Provide the [x, y] coordinate of the cell's center where the given text is located.  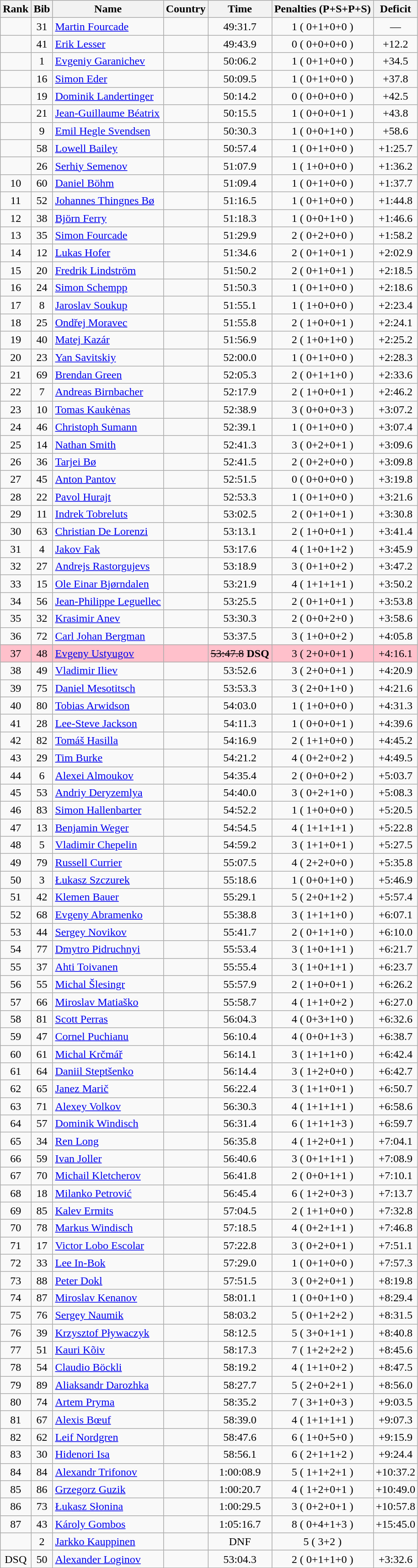
52:53.3 [240, 496]
57:51.5 [240, 1280]
53:30.3 [240, 619]
+9:24.4 [395, 1455]
+2:46.2 [395, 392]
51:18.3 [240, 218]
+5:22.8 [395, 828]
54:03.0 [240, 706]
58:01.1 [240, 1298]
56:04.3 [240, 1019]
5 ( 3+0+1+1 ) [322, 1333]
Michal Šlesingr [108, 984]
+5:27.5 [395, 845]
Jaroslav Soukup [108, 305]
+6:32.6 [395, 1019]
55:18.6 [240, 880]
+7:13.7 [395, 1193]
Hidenori Isa [108, 1455]
+6:59.7 [395, 1124]
Alexandr Trifonov [108, 1472]
Deficit [395, 9]
Claudio Böckli [108, 1368]
Andriy Deryzemlya [108, 793]
Alexey Volkov [108, 1106]
6 ( 1+1+1+3 ) [322, 1124]
+4:16.1 [395, 653]
Miroslav Kenanov [108, 1298]
Simon Eder [108, 79]
58:03.2 [240, 1315]
Yan Savitskiy [108, 357]
Ivan Joller [108, 1158]
3 ( 0+1+1+1 ) [322, 1158]
Bib [42, 9]
Michal Krčmář [108, 1054]
51:07.9 [240, 166]
3 ( 0+0+0+3 ) [322, 410]
Christian De Lorenzi [108, 532]
5 [42, 845]
54:52.2 [240, 810]
58:17.3 [240, 1350]
+8:47.5 [395, 1368]
8 [42, 305]
Krzysztof Pływaczyk [108, 1333]
+4:45.2 [395, 740]
Dmytro Pidruchnyi [108, 949]
52:51.5 [240, 479]
Dominik Windisch [108, 1124]
Kalev Ermits [108, 1211]
Country [186, 9]
Erik Lesser [108, 44]
Simon Hallenbarter [108, 810]
+3:21.6 [395, 496]
+3:50.2 [395, 584]
4 ( 2+2+0+0 ) [322, 862]
+3:32.6 [395, 1559]
89 [42, 1385]
+10:57.8 [395, 1507]
Penalties (P+S+P+S) [322, 9]
7 ( 1+2+2+2 ) [322, 1350]
+8:19.8 [395, 1280]
50:15.5 [240, 113]
+7:57.3 [395, 1263]
5 ( 1+1+2+1 ) [322, 1472]
+1:25.7 [395, 148]
+6:42.4 [395, 1054]
Daniel Mesotitsch [108, 688]
Markus Windisch [108, 1228]
Simon Schempp [108, 288]
Ole Einar Bjørndalen [108, 584]
57:29.0 [240, 1263]
Grzegorz Guzik [108, 1489]
+2:02.9 [395, 253]
51:50.3 [240, 288]
Lowell Bailey [108, 148]
Lee-Steve Jackson [108, 723]
52:00.0 [240, 357]
+4:39.6 [395, 723]
6 ( 1+0+5+0 ) [322, 1437]
+4:21.6 [395, 688]
55:57.9 [240, 984]
57:18.5 [240, 1228]
DSQ [16, 1559]
Time [240, 9]
3 [42, 880]
5 ( 0+1+2+2 ) [322, 1315]
Kauri Kõiv [108, 1350]
Scott Perras [108, 1019]
2 ( 0+0+1+1 ) [322, 1176]
+1:36.2 [395, 166]
+3:53.8 [395, 601]
+6:58.6 [395, 1106]
+3:19.8 [395, 479]
52:39.1 [240, 427]
3 ( 1+0+0+2 ) [322, 636]
4 ( 0+2+0+2 ) [322, 758]
53:21.9 [240, 584]
5 ( 3+2 ) [322, 1541]
+6:10.0 [395, 932]
+8:56.0 [395, 1385]
50:09.5 [240, 79]
4 [42, 549]
+10:49.0 [395, 1489]
Emil Hegle Svendsen [108, 131]
1:00:20.7 [240, 1489]
58:47.6 [240, 1437]
4 ( 0+0+1+3 ) [322, 1036]
+1:46.6 [395, 218]
2 [42, 1541]
53:37.5 [240, 636]
Artem Pryma [108, 1402]
Peter Dokl [108, 1280]
Dominik Landertinger [108, 96]
+6:50.7 [395, 1089]
55:53.4 [240, 949]
+2:18.6 [395, 288]
Alexei Almoukov [108, 776]
8 ( 0+4+1+3 ) [322, 1524]
+8:45.6 [395, 1350]
55:07.5 [240, 862]
Björn Ferry [108, 218]
+1:58.2 [395, 236]
+5:57.4 [395, 897]
4 ( 0+2+1+1 ) [322, 1228]
Martin Fourcade [108, 27]
+43.8 [395, 113]
Jean-Philippe Leguellec [108, 601]
1 [42, 61]
+12.2 [395, 44]
+34.5 [395, 61]
Alexander Loginov [108, 1559]
Cornel Puchianu [108, 1036]
51:34.6 [240, 253]
Ahti Toivanen [108, 967]
3 ( 0+1+0+2 ) [322, 566]
+7:08.9 [395, 1158]
53:04.3 [240, 1559]
Tobias Arwidson [108, 706]
6 ( 2+1+1+2 ) [322, 1455]
51:09.4 [240, 183]
Lukas Hofer [108, 253]
Krasimir Anev [108, 619]
+3:07.4 [395, 427]
+5:35.8 [395, 862]
Nathan Smith [108, 444]
50:57.4 [240, 148]
52:41.5 [240, 462]
2 ( 1+0+1+0 ) [322, 340]
53:02.5 [240, 514]
Brendan Green [108, 375]
54:11.3 [240, 723]
Fredrik Lindström [108, 270]
3 ( 0+2+1+0 ) [322, 793]
7 [42, 392]
Matej Kazár [108, 340]
+3:41.4 [395, 532]
Evgeny Abramenko [108, 915]
55:55.4 [240, 967]
54:54.5 [240, 828]
+3:07.2 [395, 410]
Christoph Sumann [108, 427]
+7:10.1 [395, 1176]
54:59.2 [240, 845]
50:14.2 [240, 96]
57:22.8 [240, 1245]
56:41.8 [240, 1176]
Daniel Böhm [108, 183]
Leif Nordgren [108, 1437]
+4:49.5 [395, 758]
52:17.9 [240, 392]
Name [108, 9]
Rank [16, 9]
53:25.5 [240, 601]
52:38.9 [240, 410]
+15:45.0 [395, 1524]
+9:07.3 [395, 1420]
Alexis Bœuf [108, 1420]
Jakov Fak [108, 549]
Łukasz Szczurek [108, 880]
Johannes Thingnes Bø [108, 200]
Evgeny Ustyugov [108, 653]
52:41.3 [240, 444]
+3:47.2 [395, 566]
56:40.6 [240, 1158]
+2:33.6 [395, 375]
51:55.1 [240, 305]
+8:40.8 [395, 1333]
+10:37.2 [395, 1472]
6 [42, 776]
54:40.0 [240, 793]
Daniil Steptšenko [108, 1072]
50:30.3 [240, 131]
51:16.5 [240, 200]
53:18.9 [240, 566]
Benjamin Weger [108, 828]
+6:26.2 [395, 984]
Indrek Tobreluts [108, 514]
1:00:08.9 [240, 1472]
Klemen Bauer [108, 897]
+9:15.9 [395, 1437]
58:27.7 [240, 1385]
Ondřej Moravec [108, 323]
+4:05.8 [395, 636]
6 ( 1+2+0+3 ) [322, 1193]
9 [42, 131]
+4:20.9 [395, 671]
88 [42, 1280]
56:45.4 [240, 1193]
49:43.9 [240, 44]
Tarjei Bø [108, 462]
+5:03.7 [395, 776]
3 ( 2+0+1+0 ) [322, 688]
Sergey Novikov [108, 932]
54:35.4 [240, 776]
2 ( 0+0+0+2 ) [322, 776]
56:14.1 [240, 1054]
Andreas Birnbacher [108, 392]
56:22.4 [240, 1089]
+5:20.5 [395, 810]
58:56.1 [240, 1455]
4 ( 0+3+1+0 ) [322, 1019]
54:21.2 [240, 758]
53:47.8 DSQ [240, 653]
Tim Burke [108, 758]
Carl Johan Bergman [108, 636]
+2:23.4 [395, 305]
+58.6 [395, 131]
— [395, 27]
+3:30.8 [395, 514]
56:31.4 [240, 1124]
+7:04.1 [395, 1141]
56:35.8 [240, 1141]
58:12.5 [240, 1333]
58:39.0 [240, 1420]
+3:58.6 [395, 619]
Pavol Hurajt [108, 496]
55:38.8 [240, 915]
58:19.2 [240, 1368]
+6:23.7 [395, 967]
Jarkko Kauppinen [108, 1541]
1:05:16.7 [240, 1524]
Anton Pantov [108, 479]
+2:28.3 [395, 357]
56:30.3 [240, 1106]
Vladimir Iliev [108, 671]
52:05.3 [240, 375]
5 ( 2+0+2+1 ) [322, 1385]
+3:09.6 [395, 444]
Vladimir Chepelin [108, 845]
55:41.7 [240, 932]
7 ( 3+1+0+3 ) [322, 1402]
DNF [240, 1541]
2 ( 0+0+2+0 ) [322, 619]
+42.5 [395, 96]
+37.8 [395, 79]
3 ( 1+2+0+0 ) [322, 1072]
53:52.6 [240, 671]
+6:27.0 [395, 1002]
51:55.8 [240, 323]
Victor Lobo Escolar [108, 1245]
51:29.9 [240, 236]
Miroslav Matiaško [108, 1002]
Andrejs Rastorgujevs [108, 566]
Tomas Kaukėnas [108, 410]
Serhiy Semenov [108, 166]
5 ( 2+0+1+2 ) [322, 897]
Lee In-Bok [108, 1263]
Łukasz Słonina [108, 1507]
57:04.5 [240, 1211]
53:53.3 [240, 688]
Simon Fourcade [108, 236]
Janez Marič [108, 1089]
51:56.9 [240, 340]
+7:32.8 [395, 1211]
+6:21.7 [395, 949]
49:31.7 [240, 27]
58:35.2 [240, 1402]
+8:31.5 [395, 1315]
Ren Long [108, 1141]
4 ( 1+0+1+2 ) [322, 549]
Aliaksandr Darozhka [108, 1385]
54:16.9 [240, 740]
1:00:29.5 [240, 1507]
+5:46.9 [395, 880]
Evgeniy Garanichev [108, 61]
+4:31.3 [395, 706]
50:06.2 [240, 61]
Károly Gombos [108, 1524]
Jean-Guillaume Béatrix [108, 113]
+5:08.3 [395, 793]
+7:46.8 [395, 1228]
+6:42.7 [395, 1072]
+1:37.7 [395, 183]
55:29.1 [240, 897]
51:50.2 [240, 270]
53:17.6 [240, 549]
Milanko Petrović [108, 1193]
+6:38.7 [395, 1036]
Tomáš Hasilla [108, 740]
+3:09.8 [395, 462]
56:14.4 [240, 1072]
53:13.1 [240, 532]
Michail Kletcherov [108, 1176]
+9:03.5 [395, 1402]
Sergey Naumik [108, 1315]
56:10.4 [240, 1036]
+6:07.1 [395, 915]
Russell Currier [108, 862]
+3:45.9 [395, 549]
55:58.7 [240, 1002]
+7:51.1 [395, 1245]
+1:44.8 [395, 200]
+2:18.5 [395, 270]
+2:25.2 [395, 340]
+2:24.1 [395, 323]
+8:29.4 [395, 1298]
